Return the [x, y] coordinate for the center point of the cell that contains the specified text.  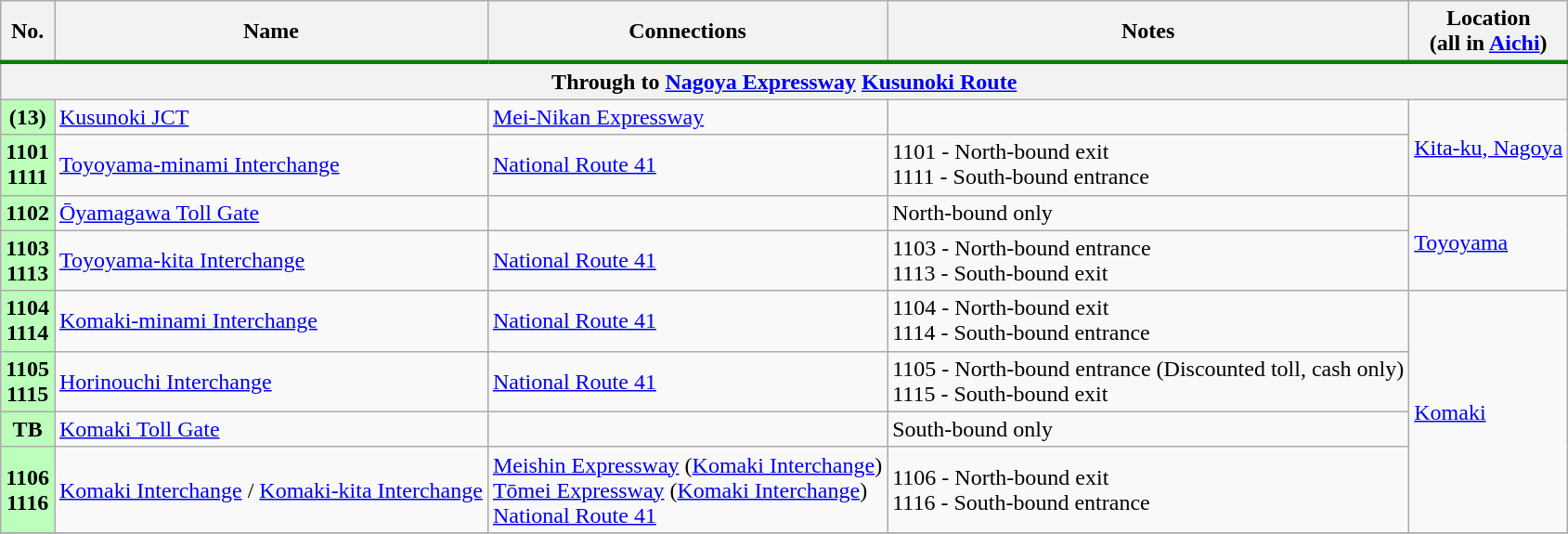
Komaki-minami Interchange [271, 321]
No. [28, 32]
1106 - North-bound exit1116 - South-bound entrance [1148, 489]
Notes [1148, 32]
Mei-Nikan Expressway [687, 117]
1104 - North-bound exit1114 - South-bound entrance [1148, 321]
Toyoyama-kita Interchange [271, 260]
Toyoyama [1489, 243]
1103 - North-bound entrance1113 - South-bound exit [1148, 260]
Komaki Interchange / Komaki-kita Interchange [271, 489]
11041114 [28, 321]
Meishin Expressway (Komaki Interchange) Tōmei Expressway (Komaki Interchange) National Route 41 [687, 489]
Komaki Toll Gate [271, 429]
11011111 [28, 165]
Name [271, 32]
11061116 [28, 489]
Kita-ku, Nagoya [1489, 147]
South-bound only [1148, 429]
Toyoyama-minami Interchange [271, 165]
North-bound only [1148, 213]
Ōyamagawa Toll Gate [271, 213]
Connections [687, 32]
TB [28, 429]
(13) [28, 117]
Location(all in Aichi) [1489, 32]
11051115 [28, 381]
11031113 [28, 260]
Horinouchi Interchange [271, 381]
Kusunoki JCT [271, 117]
Komaki [1489, 411]
1101 - North-bound exit1111 - South-bound entrance [1148, 165]
1105 - North-bound entrance (Discounted toll, cash only)1115 - South-bound exit [1148, 381]
Through to Nagoya Expressway Kusunoki Route [784, 81]
1102 [28, 213]
